Find where the given text appears and provide that cell's center as (X, Y) coordinate. 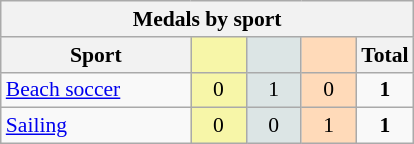
Sport (96, 55)
Total (384, 55)
Beach soccer (96, 90)
Medals by sport (208, 19)
Sailing (96, 126)
